Return the (x, y) coordinate for the center point of the cell that contains the specified text.  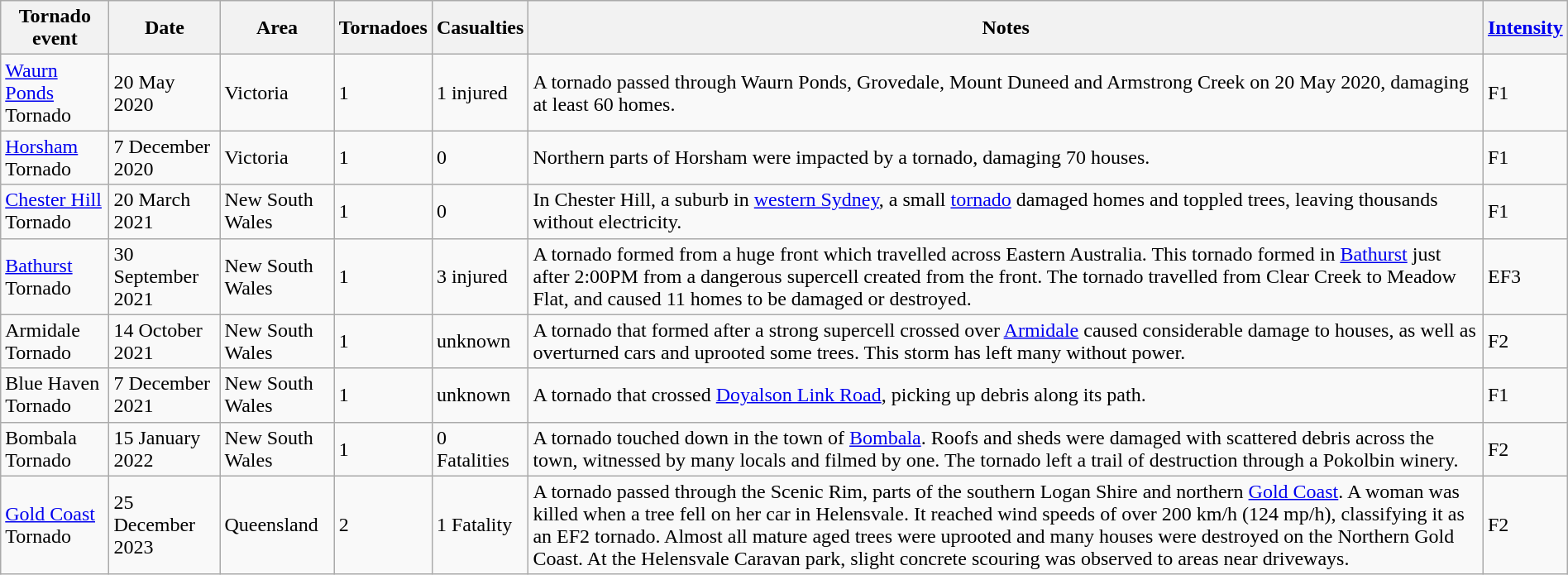
Area (277, 28)
7 December 2021 (165, 395)
Bathurst Tornado (55, 276)
Notes (1006, 28)
20 March 2021 (165, 212)
Waurn Ponds Tornado (55, 93)
EF3 (1525, 276)
2 (383, 525)
Bombala Tornado (55, 448)
Casualties (480, 28)
Armidale Tornado (55, 341)
Tornado event (55, 28)
14 October 2021 (165, 341)
30 September 2021 (165, 276)
Blue Haven Tornado (55, 395)
3 injured (480, 276)
1 Fatality (480, 525)
A tornado passed through Waurn Ponds, Grovedale, Mount Duneed and Armstrong Creek on 20 May 2020, damaging at least 60 homes. (1006, 93)
Queensland (277, 525)
1 injured (480, 93)
Date (165, 28)
0 Fatalities (480, 448)
7 December 2020 (165, 157)
Northern parts of Horsham were impacted by a tornado, damaging 70 houses. (1006, 157)
Gold Coast Tornado (55, 525)
Tornadoes (383, 28)
15 January 2022 (165, 448)
25 December 2023 (165, 525)
Chester Hill Tornado (55, 212)
In Chester Hill, a suburb in western Sydney, a small tornado damaged homes and toppled trees, leaving thousands without electricity. (1006, 212)
A tornado that crossed Doyalson Link Road, picking up debris along its path. (1006, 395)
Intensity (1525, 28)
Horsham Tornado (55, 157)
20 May 2020 (165, 93)
